Search for the cell housing the specified text and yield its (x, y) center coordinate. 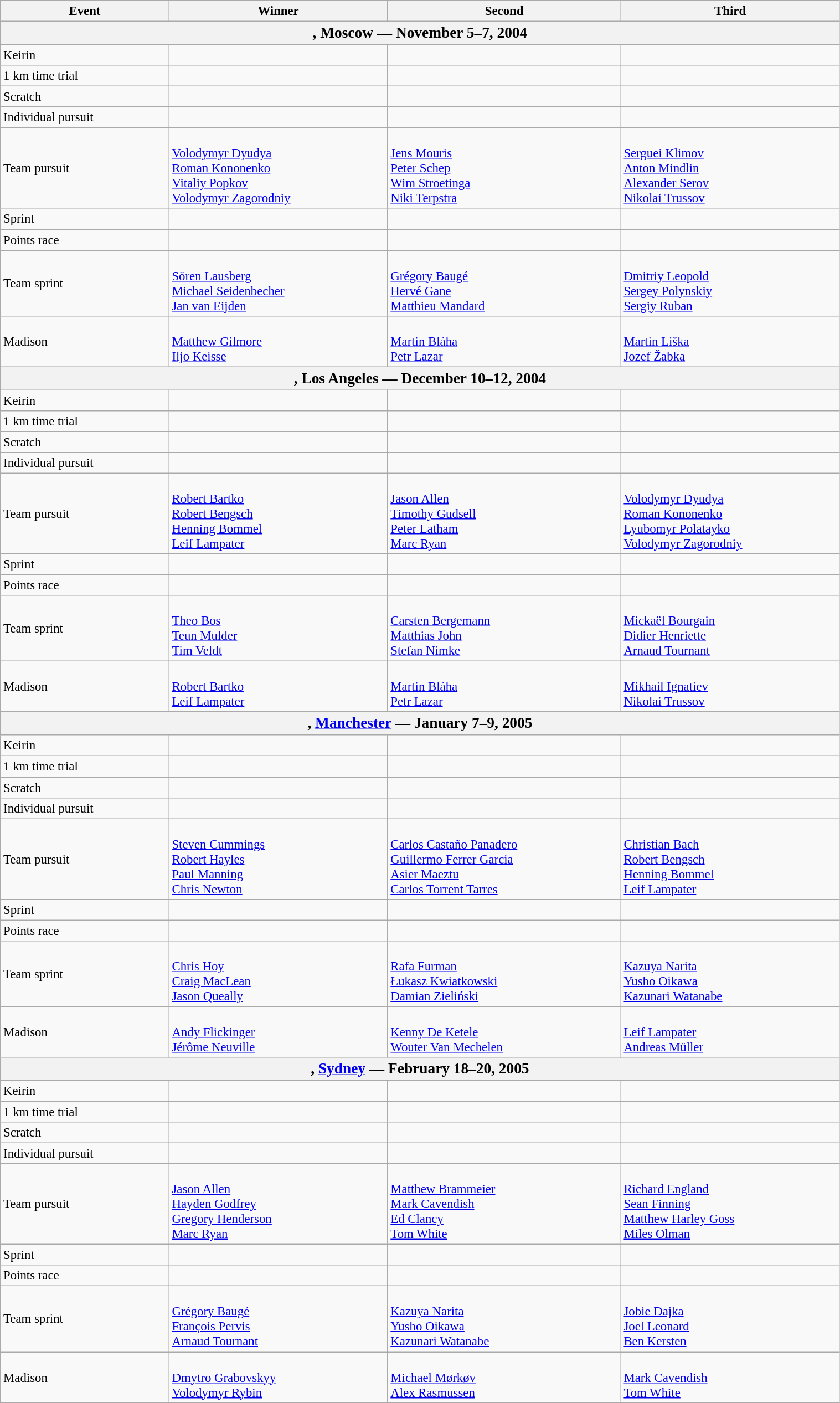
Matthew Gilmore Iljo Keisse (278, 341)
, Moscow — November 5–7, 2004 (420, 33)
Event (85, 11)
Dmitriy Leopold Sergey Polynskiy Sergiy Ruban (730, 284)
Mickaël Bourgain Didier Henriette Arnaud Tournant (730, 628)
Sören Lausberg Michael Seidenbecher Jan van Eijden (278, 284)
Volodymyr Dyudya Roman Kononenko Vitaliy Popkov Volodymyr Zagorodniy (278, 168)
Steven Cummings Robert Hayles Paul Manning Chris Newton (278, 859)
Chris Hoy Craig MacLean Jason Queally (278, 974)
Mikhail Ignatiev Nikolai Trussov (730, 687)
Theo Bos Teun Mulder Tim Veldt (278, 628)
, Manchester — January 7–9, 2005 (420, 723)
Andy Flickinger Jérôme Neuville (278, 1032)
Volodymyr Dyudya Roman Kononenko Lyubomyr Polatayko Volodymyr Zagorodniy (730, 513)
Serguei Klimov Anton Mindlin Alexander Serov Nikolai Trussov (730, 168)
Jason Allen Hayden Godfrey Gregory Henderson Marc Ryan (278, 1204)
Matthew Brammeier Mark Cavendish Ed Clancy Tom White (504, 1204)
Third (730, 11)
Grégory Baugé Hervé Gane Matthieu Mandard (504, 284)
Robert Bartko Leif Lampater (278, 687)
Carsten Bergemann Matthias John Stefan Nimke (504, 628)
Dmytro Grabovskyy Volodymyr Rybin (278, 1378)
Rafa Furman Łukasz Kwiatkowski Damian Zieliński (504, 974)
Richard England Sean Finning Matthew Harley Goss Miles Olman (730, 1204)
, Los Angeles — December 10–12, 2004 (420, 378)
Jobie Dajka Joel Leonard Ben Kersten (730, 1319)
Kenny De Ketele Wouter Van Mechelen (504, 1032)
Carlos Castaño Panadero Guillermo Ferrer Garcia Asier Maeztu Carlos Torrent Tarres (504, 859)
Martin Liška Jozef Žabka (730, 341)
Jens Mouris Peter Schep Wim Stroetinga Niki Terpstra (504, 168)
Leif Lampater Andreas Müller (730, 1032)
Christian Bach Robert Bengsch Henning Bommel Leif Lampater (730, 859)
Winner (278, 11)
Second (504, 11)
Jason Allen Timothy Gudsell Peter Latham Marc Ryan (504, 513)
, Sydney — February 18–20, 2005 (420, 1069)
Robert Bartko Robert Bengsch Henning Bommel Leif Lampater (278, 513)
Grégory Baugé François Pervis Arnaud Tournant (278, 1319)
Mark Cavendish Tom White (730, 1378)
Michael Mørkøv Alex Rasmussen (504, 1378)
